Determine the (x, y) coordinate at the center of the cell enclosing the given text.  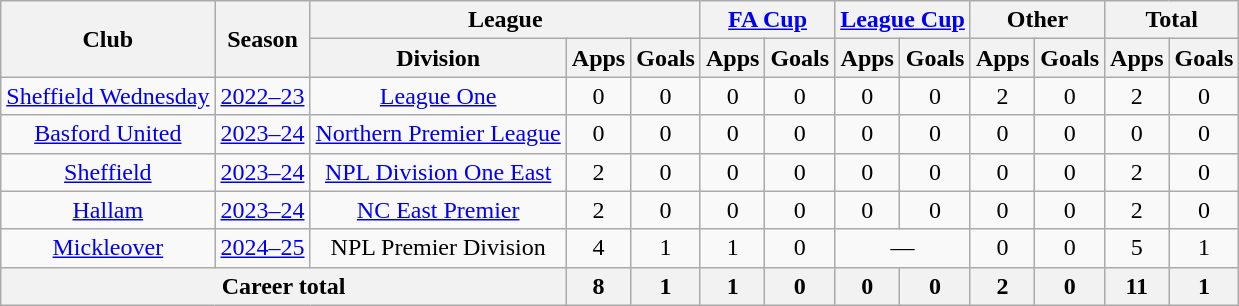
FA Cup (767, 20)
Hallam (108, 210)
Sheffield Wednesday (108, 96)
Career total (284, 286)
League Cup (903, 20)
2022–23 (262, 96)
League One (438, 96)
2024–25 (262, 248)
Season (262, 39)
NC East Premier (438, 210)
Northern Premier League (438, 134)
8 (598, 286)
Sheffield (108, 172)
NPL Premier Division (438, 248)
NPL Division One East (438, 172)
Other (1037, 20)
Mickleover (108, 248)
Total (1172, 20)
11 (1137, 286)
— (903, 248)
5 (1137, 248)
Basford United (108, 134)
4 (598, 248)
Division (438, 58)
Club (108, 39)
League (505, 20)
